For the text-containing cell, return its midpoint in [X, Y] coordinate format. 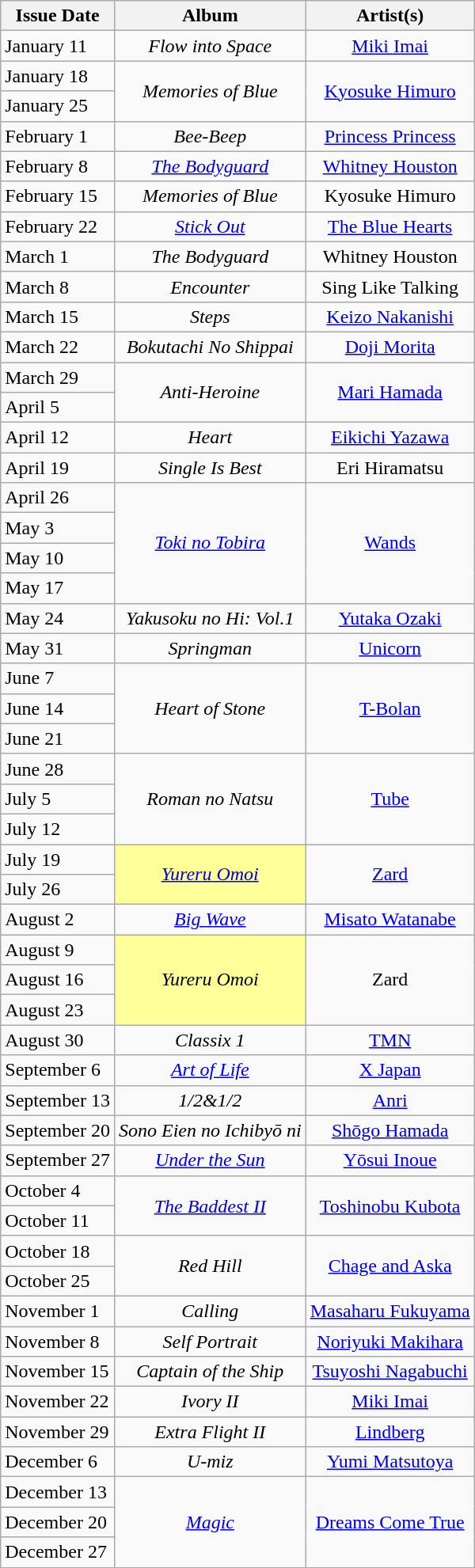
Artist(s) [389, 16]
Self Portrait [210, 1342]
January 25 [58, 106]
April 26 [58, 498]
Yutaka Ozaki [389, 618]
Under the Sun [210, 1160]
Shōgo Hamada [389, 1130]
Eri Hiramatsu [389, 468]
March 29 [58, 378]
June 28 [58, 769]
Yakusoku no Hi: Vol.1 [210, 618]
August 30 [58, 1040]
August 23 [58, 1010]
Single Is Best [210, 468]
February 1 [58, 136]
April 12 [58, 438]
Misato Watanabe [389, 920]
X Japan [389, 1070]
U-miz [210, 1462]
June 21 [58, 738]
May 10 [58, 558]
Toki no Tobira [210, 543]
Springman [210, 648]
Calling [210, 1311]
October 25 [58, 1281]
July 26 [58, 890]
The Baddest II [210, 1205]
May 17 [58, 588]
December 6 [58, 1462]
Ivory II [210, 1402]
1/2&1/2 [210, 1100]
The Blue Hearts [389, 226]
December 27 [58, 1552]
Bee-Beep [210, 136]
Mari Hamada [389, 393]
Heart [210, 438]
December 20 [58, 1522]
Yumi Matsutoya [389, 1462]
February 15 [58, 196]
Anri [389, 1100]
Roman no Natsu [210, 799]
Album [210, 16]
November 22 [58, 1402]
February 8 [58, 166]
Anti-Heroine [210, 393]
Extra Flight II [210, 1432]
May 3 [58, 528]
Heart of Stone [210, 708]
Tsuyoshi Nagabuchi [389, 1372]
Sing Like Talking [389, 287]
November 1 [58, 1311]
Captain of the Ship [210, 1372]
Unicorn [389, 648]
T-Bolan [389, 708]
Chage and Aska [389, 1266]
May 31 [58, 648]
October 11 [58, 1221]
Stick Out [210, 226]
August 16 [58, 980]
June 7 [58, 678]
Flow into Space [210, 46]
Doji Morita [389, 347]
September 13 [58, 1100]
November 15 [58, 1372]
March 15 [58, 317]
Red Hill [210, 1266]
Bokutachi No Shippai [210, 347]
April 19 [58, 468]
Issue Date [58, 16]
April 5 [58, 408]
Art of Life [210, 1070]
January 18 [58, 76]
March 1 [58, 256]
October 18 [58, 1251]
Sono Eien no Ichibyō ni [210, 1130]
Tube [389, 799]
March 22 [58, 347]
Toshinobu Kubota [389, 1205]
July 12 [58, 829]
October 4 [58, 1190]
Dreams Come True [389, 1522]
TMN [389, 1040]
Yōsui Inoue [389, 1160]
December 13 [58, 1492]
Classix 1 [210, 1040]
November 29 [58, 1432]
Noriyuki Makihara [389, 1342]
Big Wave [210, 920]
Lindberg [389, 1432]
June 14 [58, 708]
September 20 [58, 1130]
March 8 [58, 287]
Masaharu Fukuyama [389, 1311]
Wands [389, 543]
May 24 [58, 618]
January 11 [58, 46]
Princess Princess [389, 136]
Keizo Nakanishi [389, 317]
Steps [210, 317]
August 9 [58, 950]
August 2 [58, 920]
July 5 [58, 799]
February 22 [58, 226]
Encounter [210, 287]
July 19 [58, 859]
Eikichi Yazawa [389, 438]
November 8 [58, 1342]
September 6 [58, 1070]
September 27 [58, 1160]
Magic [210, 1522]
